For the text-containing cell, return its midpoint in (x, y) coordinate format. 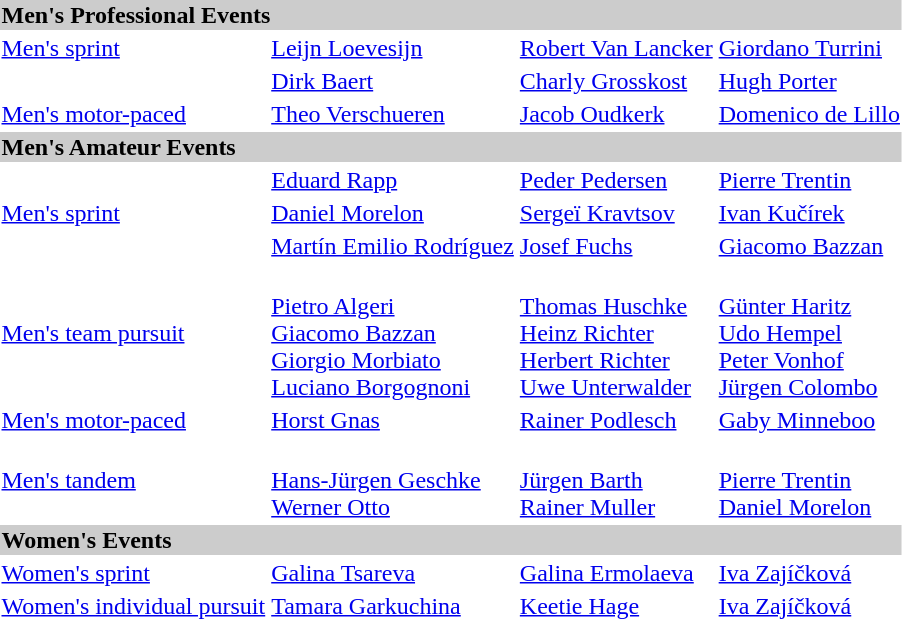
Charly Grosskost (616, 81)
Hugh Porter (809, 81)
Women's Events (450, 540)
Giacomo Bazzan (809, 246)
Men's team pursuit (134, 333)
Dirk Baert (393, 81)
Horst Gnas (393, 420)
Pietro Algeri Giacomo Bazzan Giorgio Morbiato Luciano Borgognoni (393, 333)
Gaby Minneboo (809, 420)
Galina Tsareva (393, 573)
Domenico de Lillo (809, 114)
Jürgen Barth Rainer Muller (616, 480)
Theo Verschueren (393, 114)
Günter Haritz Udo Hempel Peter Vonhof Jürgen Colombo (809, 333)
Ivan Kučírek (809, 213)
Women's sprint (134, 573)
Jacob Oudkerk (616, 114)
Josef Fuchs (616, 246)
Rainer Podlesch (616, 420)
Hans-Jürgen Geschke Werner Otto (393, 480)
Peder Pedersen (616, 180)
Men's Professional Events (450, 15)
Martín Emilio Rodríguez (393, 246)
Thomas Huschke Heinz Richter Herbert Richter Uwe Unterwalder (616, 333)
Leijn Loevesijn (393, 48)
Sergeï Kravtsov (616, 213)
Men's tandem (134, 480)
Robert Van Lancker (616, 48)
Pierre Trentin (809, 180)
Daniel Morelon (393, 213)
Iva Zajíčková (809, 573)
Giordano Turrini (809, 48)
Pierre Trentin Daniel Morelon (809, 480)
Galina Ermolaeva (616, 573)
Men's Amateur Events (450, 147)
Eduard Rapp (393, 180)
